Output the [x, y] coordinate of the center of the cell containing the given text.  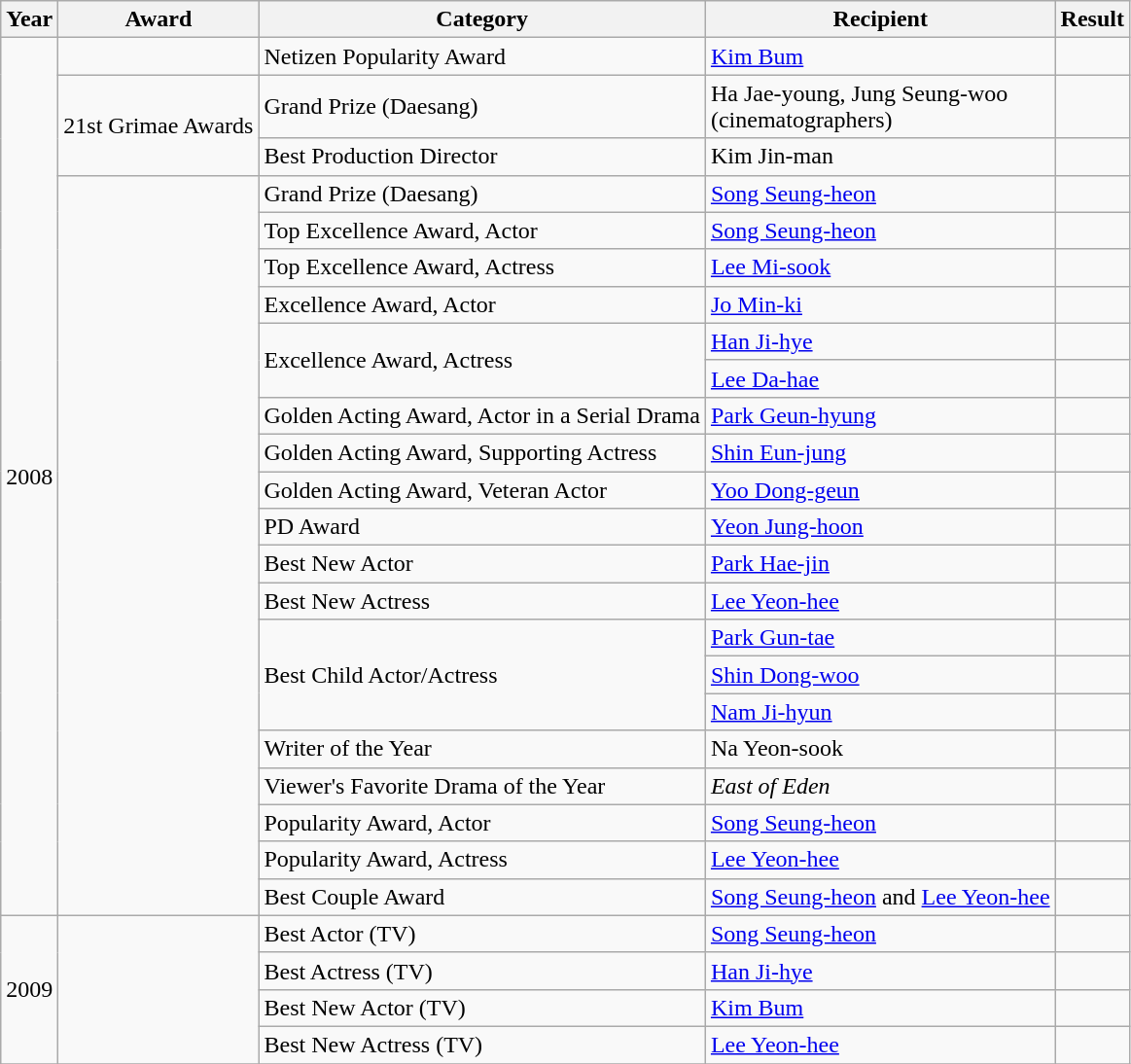
Result [1092, 19]
Year [29, 19]
2009 [29, 989]
Writer of the Year [482, 749]
Popularity Award, Actress [482, 860]
Best Child Actor/Actress [482, 675]
Excellence Award, Actor [482, 304]
Shin Eun-jung [880, 452]
Best Actress (TV) [482, 971]
Lee Mi-sook [880, 267]
Top Excellence Award, Actor [482, 231]
Golden Acting Award, Veteran Actor [482, 489]
2008 [29, 477]
Best New Actor [482, 564]
Nam Ji-hyun [880, 712]
Ha Jae-young, Jung Seung-woo (cinematographers) [880, 107]
Top Excellence Award, Actress [482, 267]
Song Seung-heon and Lee Yeon-hee [880, 897]
Na Yeon-sook [880, 749]
Best Couple Award [482, 897]
Yoo Dong-geun [880, 489]
Park Gun-tae [880, 638]
Yeon Jung-hoon [880, 527]
Best New Actress [482, 601]
Kim Jin-man [880, 157]
Excellence Award, Actress [482, 360]
Golden Acting Award, Supporting Actress [482, 452]
Recipient [880, 19]
Best New Actress (TV) [482, 1045]
Shin Dong-woo [880, 675]
Park Hae-jin [880, 564]
East of Eden [880, 786]
Best Actor (TV) [482, 934]
Park Geun-hyung [880, 415]
Jo Min-ki [880, 304]
Netizen Popularity Award [482, 56]
Popularity Award, Actor [482, 823]
Category [482, 19]
Best New Actor (TV) [482, 1008]
Award [159, 19]
PD Award [482, 527]
Lee Da-hae [880, 378]
Viewer's Favorite Drama of the Year [482, 786]
Best Production Director [482, 157]
Golden Acting Award, Actor in a Serial Drama [482, 415]
21st Grimae Awards [159, 124]
